Determine the (x, y) coordinate at the center of the cell enclosing the given text.  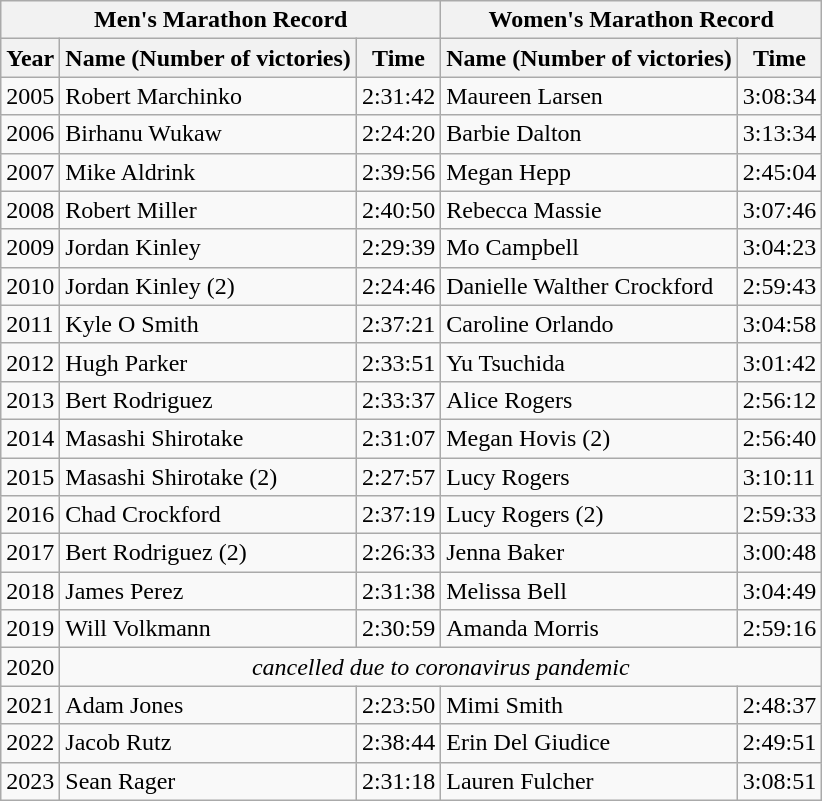
Robert Marchinko (208, 96)
2:56:12 (779, 400)
Masashi Shirotake (2) (208, 477)
Jordan Kinley (2) (208, 286)
3:13:34 (779, 134)
Danielle Walther Crockford (590, 286)
Chad Crockford (208, 515)
2:48:37 (779, 705)
Caroline Orlando (590, 324)
2021 (30, 705)
Rebecca Massie (590, 210)
2022 (30, 743)
3:04:49 (779, 591)
Jordan Kinley (208, 248)
3:07:46 (779, 210)
2:45:04 (779, 172)
Yu Tsuchida (590, 362)
Melissa Bell (590, 591)
2015 (30, 477)
2009 (30, 248)
2:27:57 (398, 477)
Kyle O Smith (208, 324)
Women's Marathon Record (632, 20)
2:24:20 (398, 134)
2013 (30, 400)
2007 (30, 172)
Lucy Rogers (2) (590, 515)
2016 (30, 515)
2012 (30, 362)
Megan Hovis (2) (590, 438)
2:31:18 (398, 781)
2:30:59 (398, 629)
Megan Hepp (590, 172)
Masashi Shirotake (208, 438)
2:39:56 (398, 172)
2:24:46 (398, 286)
2008 (30, 210)
2:59:16 (779, 629)
2011 (30, 324)
Erin Del Giudice (590, 743)
2019 (30, 629)
2:26:33 (398, 553)
2018 (30, 591)
2017 (30, 553)
Men's Marathon Record (221, 20)
2:38:44 (398, 743)
Maureen Larsen (590, 96)
2:29:39 (398, 248)
2:40:50 (398, 210)
2:33:51 (398, 362)
Bert Rodriguez (208, 400)
3:01:42 (779, 362)
Bert Rodriguez (2) (208, 553)
3:04:58 (779, 324)
2:59:43 (779, 286)
Mike Aldrink (208, 172)
Mo Campbell (590, 248)
2014 (30, 438)
2:31:07 (398, 438)
2023 (30, 781)
2:59:33 (779, 515)
Mimi Smith (590, 705)
2:33:37 (398, 400)
2:56:40 (779, 438)
Year (30, 58)
2:37:21 (398, 324)
2:31:42 (398, 96)
2:23:50 (398, 705)
Sean Rager (208, 781)
2006 (30, 134)
3:08:34 (779, 96)
Hugh Parker (208, 362)
Adam Jones (208, 705)
3:04:23 (779, 248)
Birhanu Wukaw (208, 134)
Amanda Morris (590, 629)
Jacob Rutz (208, 743)
Robert Miller (208, 210)
3:00:48 (779, 553)
3:08:51 (779, 781)
2:37:19 (398, 515)
2:49:51 (779, 743)
Will Volkmann (208, 629)
Lauren Fulcher (590, 781)
3:10:11 (779, 477)
Jenna Baker (590, 553)
Barbie Dalton (590, 134)
2020 (30, 667)
2005 (30, 96)
James Perez (208, 591)
Lucy Rogers (590, 477)
2:31:38 (398, 591)
2010 (30, 286)
Alice Rogers (590, 400)
cancelled due to coronavirus pandemic (441, 667)
